Determine the (x, y) coordinate at the center of the cell enclosing the given text.  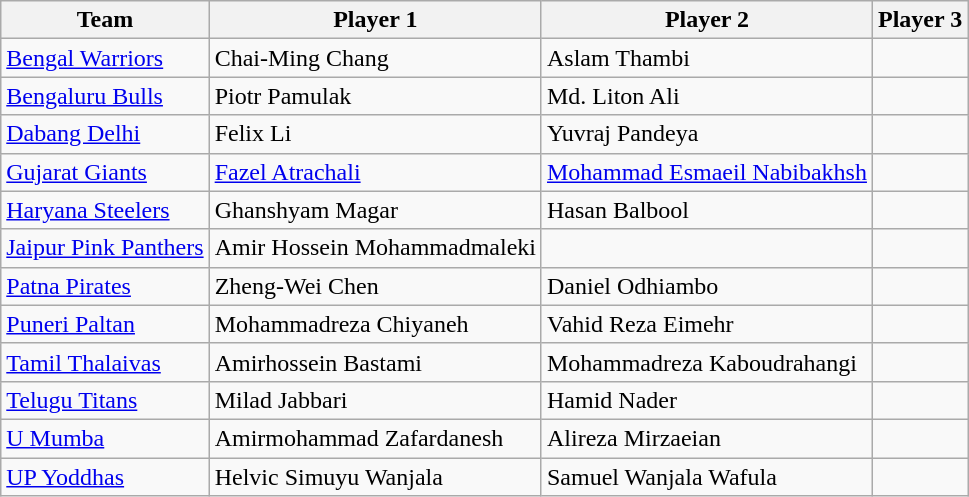
Dabang Delhi (105, 134)
Bengaluru Bulls (105, 96)
Chai-Ming Chang (375, 58)
Puneri Paltan (105, 324)
Milad Jabbari (375, 400)
Mohammadreza Kaboudrahangi (706, 362)
Zheng-Wei Chen (375, 286)
Piotr Pamulak (375, 96)
Hasan Balbool (706, 210)
Vahid Reza Eimehr (706, 324)
UP Yoddhas (105, 477)
Player 2 (706, 20)
Helvic Simuyu Wanjala (375, 477)
Mohammad Esmaeil Nabibakhsh (706, 172)
Aslam Thambi (706, 58)
Yuvraj Pandeya (706, 134)
Team (105, 20)
Ghanshyam Magar (375, 210)
Samuel Wanjala Wafula (706, 477)
Md. Liton Ali (706, 96)
Haryana Steelers (105, 210)
Bengal Warriors (105, 58)
Amir Hossein Mohammadmaleki (375, 248)
Telugu Titans (105, 400)
Fazel Atrachali (375, 172)
Gujarat Giants (105, 172)
Player 1 (375, 20)
Alireza Mirzaeian (706, 438)
Amirhossein Bastami (375, 362)
Amirmohammad Zafardanesh (375, 438)
Jaipur Pink Panthers (105, 248)
Daniel Odhiambo (706, 286)
U Mumba (105, 438)
Patna Pirates (105, 286)
Tamil Thalaivas (105, 362)
Player 3 (920, 20)
Mohammadreza Chiyaneh (375, 324)
Felix Li (375, 134)
Hamid Nader (706, 400)
